Output the (x, y) coordinate of the center of the cell containing the given text.  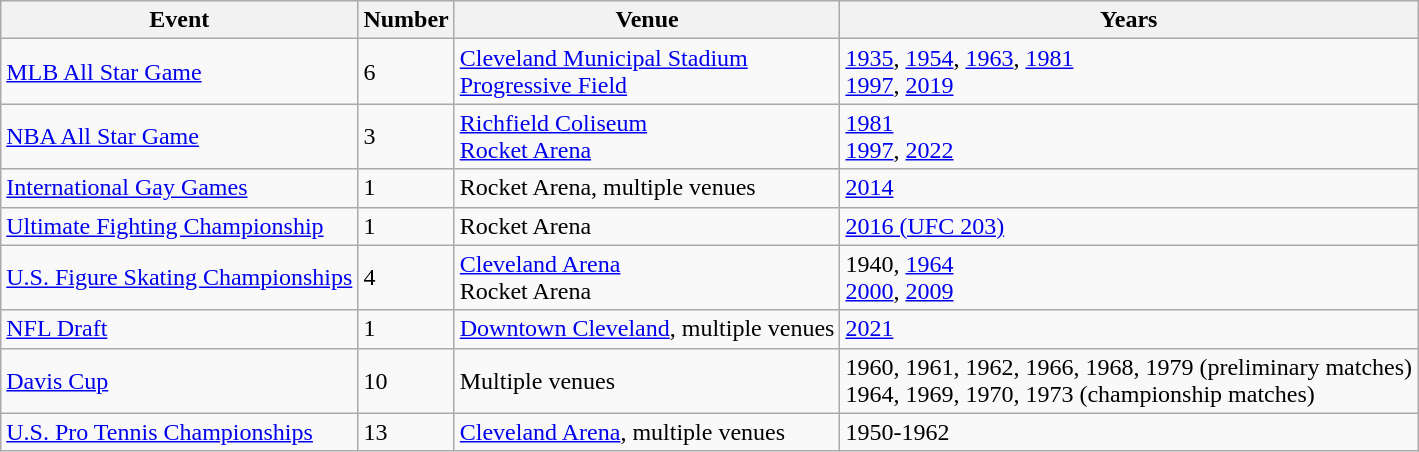
2021 (1129, 329)
Cleveland Arena Rocket Arena (647, 278)
Number (406, 20)
MLB All Star Game (180, 72)
Richfield ColiseumRocket Arena (647, 136)
13 (406, 432)
10 (406, 380)
Years (1129, 20)
International Gay Games (180, 188)
1960, 1961, 1962, 1966, 1968, 1979 (preliminary matches) 1964, 1969, 1970, 1973 (championship matches) (1129, 380)
Cleveland Municipal StadiumProgressive Field (647, 72)
Cleveland Arena, multiple venues (647, 432)
Davis Cup (180, 380)
U.S. Pro Tennis Championships (180, 432)
NBA All Star Game (180, 136)
Rocket Arena, multiple venues (647, 188)
Venue (647, 20)
19811997, 2022 (1129, 136)
1935, 1954, 1963, 19811997, 2019 (1129, 72)
Ultimate Fighting Championship (180, 226)
2014 (1129, 188)
2016 (UFC 203) (1129, 226)
Downtown Cleveland, multiple venues (647, 329)
NFL Draft (180, 329)
4 (406, 278)
Rocket Arena (647, 226)
1950-1962 (1129, 432)
Event (180, 20)
1940, 1964 2000, 2009 (1129, 278)
U.S. Figure Skating Championships (180, 278)
Multiple venues (647, 380)
3 (406, 136)
6 (406, 72)
